Locate the cell with the specified text and output its (X, Y) center coordinate. 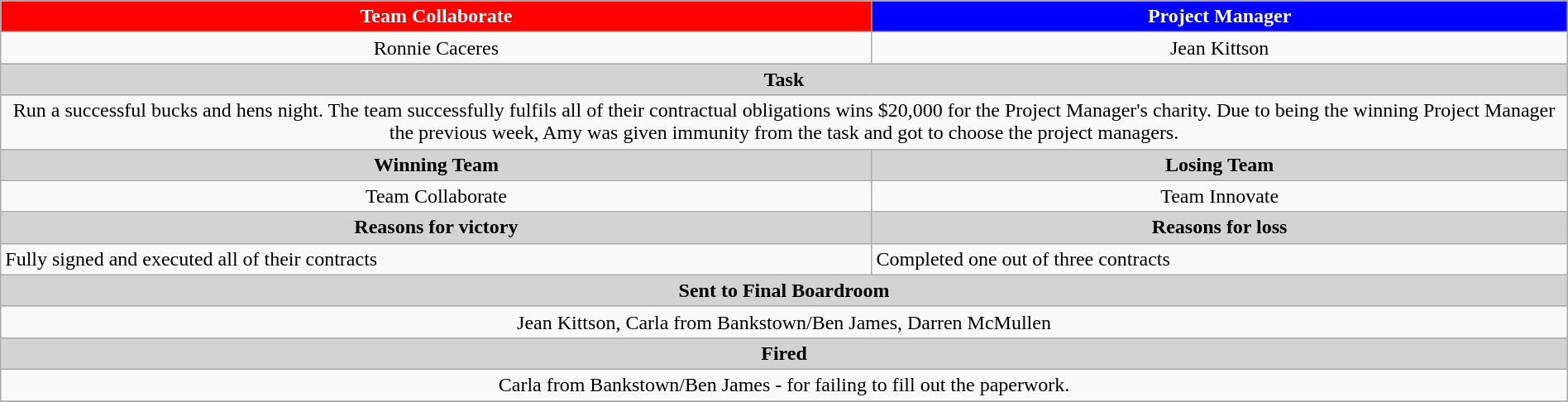
Reasons for victory (437, 227)
Losing Team (1219, 165)
Team Innovate (1219, 196)
Reasons for loss (1219, 227)
Task (784, 79)
Fired (784, 353)
Jean Kittson (1219, 48)
Completed one out of three contracts (1219, 259)
Carla from Bankstown/Ben James - for failing to fill out the paperwork. (784, 385)
Winning Team (437, 165)
Project Manager (1219, 17)
Sent to Final Boardroom (784, 290)
Ronnie Caceres (437, 48)
Fully signed and executed all of their contracts (437, 259)
Jean Kittson, Carla from Bankstown/Ben James, Darren McMullen (784, 322)
